Extract the (X, Y) coordinate from the center of the cell holding the provided text.  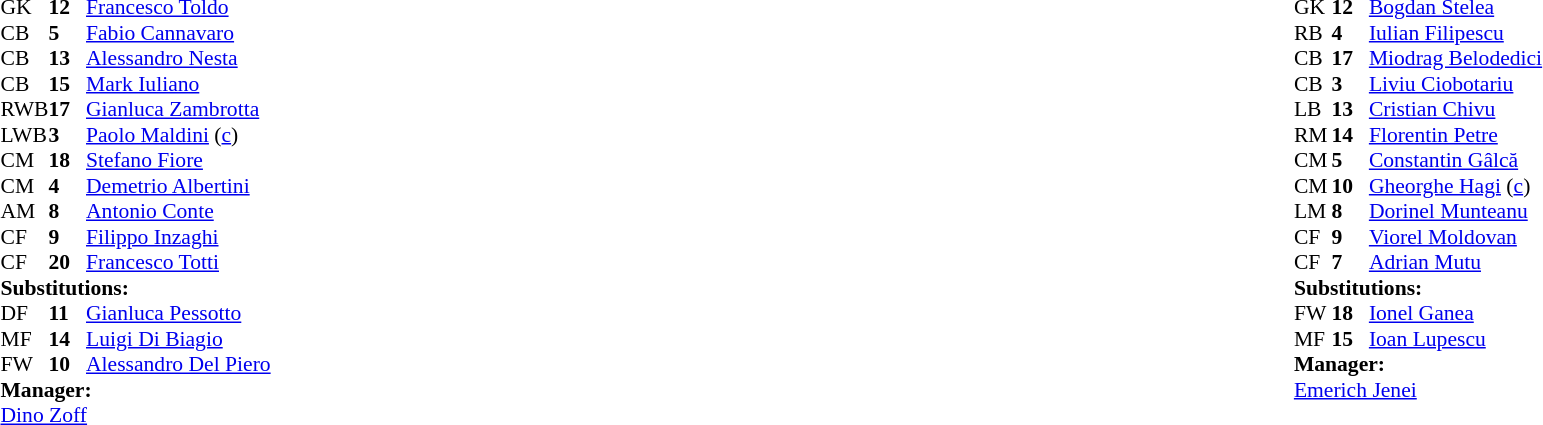
Liviu Ciobotariu (1456, 84)
Miodrag Belodedici (1456, 59)
Constantin Gâlcă (1456, 161)
Filippo Inzaghi (178, 237)
Antonio Conte (178, 211)
RB (1313, 33)
LB (1313, 109)
DF (24, 313)
20 (67, 263)
Florentin Petre (1456, 135)
Demetrio Albertini (178, 186)
LWB (24, 135)
Alessandro Del Piero (178, 365)
11 (67, 313)
Emerich Jenei (1418, 390)
Mark Iuliano (178, 84)
7 (1350, 263)
Iulian Filipescu (1456, 33)
Gianluca Zambrotta (178, 109)
Luigi Di Biagio (178, 339)
Viorel Moldovan (1456, 237)
Adrian Mutu (1456, 263)
Paolo Maldini (c) (178, 135)
RM (1313, 135)
LM (1313, 211)
Gheorghe Hagi (c) (1456, 186)
Stefano Fiore (178, 161)
RWB (24, 109)
Francesco Totti (178, 263)
Ioan Lupescu (1456, 339)
Ionel Ganea (1456, 313)
Dorinel Munteanu (1456, 211)
Alessandro Nesta (178, 59)
Fabio Cannavaro (178, 33)
AM (24, 211)
Gianluca Pessotto (178, 313)
Cristian Chivu (1456, 109)
